Pinpoint the cell where the given text exists, returning its [X, Y] midpoint coordinate. 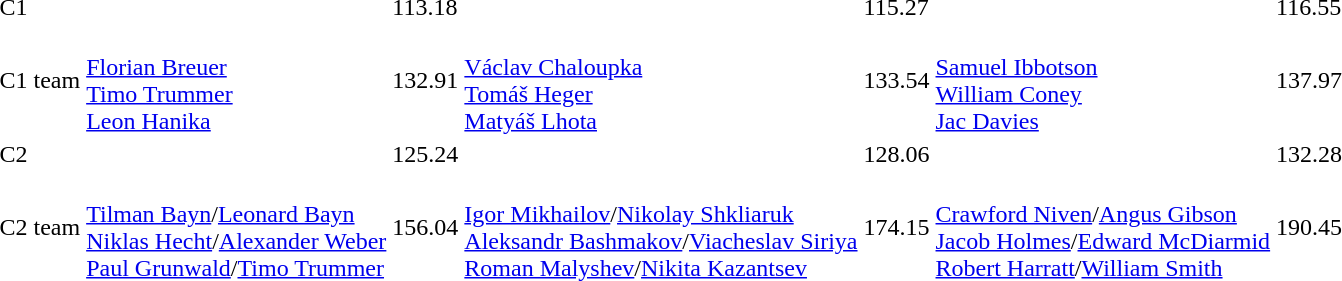
128.06 [896, 154]
133.54 [896, 80]
Samuel IbbotsonWilliam ConeyJac Davies [1103, 80]
Václav ChaloupkaTomáš HegerMatyáš Lhota [661, 80]
132.91 [426, 80]
125.24 [426, 154]
Florian BreuerTimo TrummerLeon Hanika [236, 80]
